Return the (x, y) coordinate for the center point of the cell that contains the specified text.  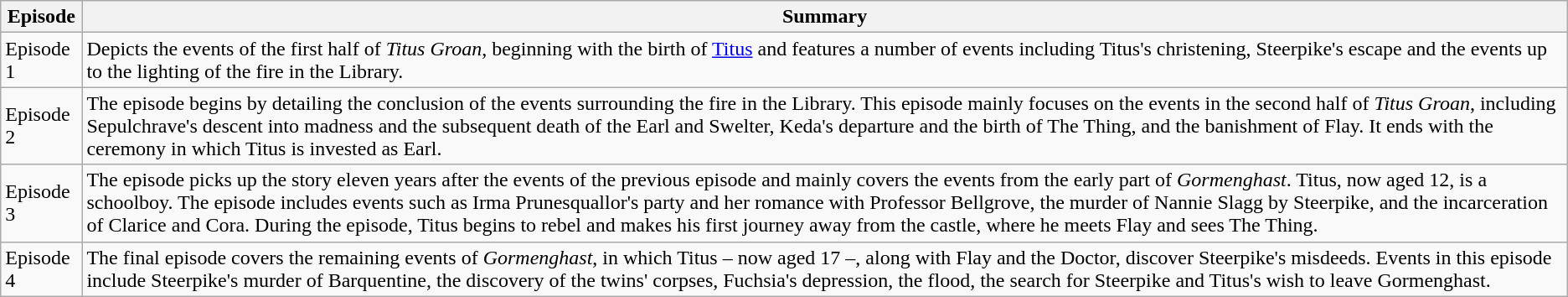
Episode (42, 17)
Summary (824, 17)
Episode 4 (42, 268)
Episode 3 (42, 203)
Episode 1 (42, 60)
Episode 2 (42, 126)
